Scan for the cell matching the given text and deliver its [x, y] coordinate at center. 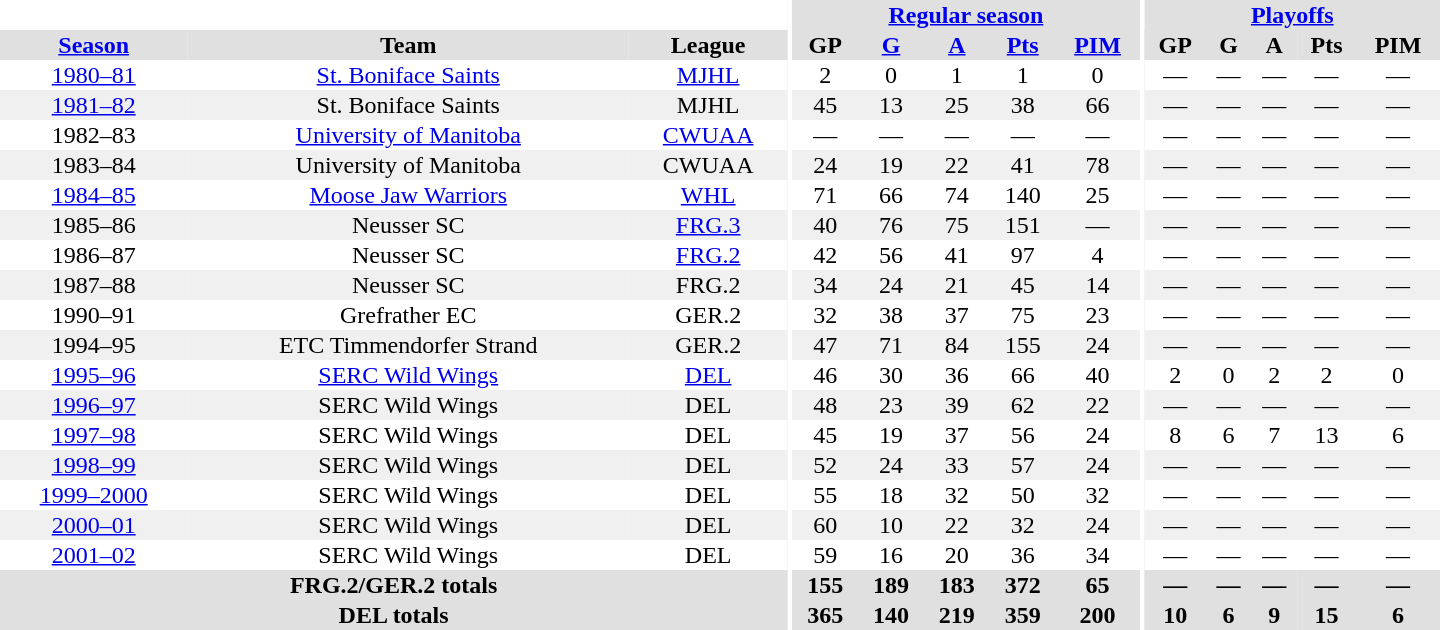
Grefrather EC [408, 315]
WHL [708, 195]
50 [1023, 495]
1983–84 [94, 165]
219 [957, 615]
DEL totals [394, 615]
1980–81 [94, 75]
39 [957, 405]
200 [1098, 615]
20 [957, 555]
9 [1274, 615]
42 [825, 255]
365 [825, 615]
359 [1023, 615]
Season [94, 45]
2000–01 [94, 525]
33 [957, 465]
189 [891, 585]
FRG.2/GER.2 totals [394, 585]
1987–88 [94, 285]
48 [825, 405]
1997–98 [94, 435]
1994–95 [94, 345]
16 [891, 555]
Regular season [966, 15]
52 [825, 465]
Moose Jaw Warriors [408, 195]
60 [825, 525]
1999–2000 [94, 495]
14 [1098, 285]
47 [825, 345]
1986–87 [94, 255]
1982–83 [94, 135]
78 [1098, 165]
30 [891, 375]
74 [957, 195]
1995–96 [94, 375]
183 [957, 585]
1985–86 [94, 225]
84 [957, 345]
1984–85 [94, 195]
18 [891, 495]
ETC Timmendorfer Strand [408, 345]
4 [1098, 255]
8 [1176, 435]
1996–97 [94, 405]
Playoffs [1292, 15]
FRG.3 [708, 225]
1990–91 [94, 315]
15 [1326, 615]
97 [1023, 255]
1998–99 [94, 465]
59 [825, 555]
League [708, 45]
2001–02 [94, 555]
46 [825, 375]
62 [1023, 405]
7 [1274, 435]
55 [825, 495]
76 [891, 225]
65 [1098, 585]
151 [1023, 225]
372 [1023, 585]
21 [957, 285]
Team [408, 45]
57 [1023, 465]
1981–82 [94, 105]
